Pinpoint the cell where the given text exists, returning its [X, Y] midpoint coordinate. 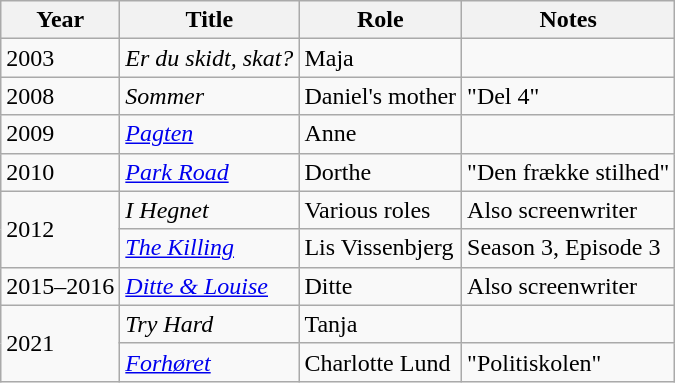
Anne [380, 134]
Various roles [380, 210]
"Politiskolen" [568, 362]
2012 [60, 229]
Forhøret [210, 362]
Dorthe [380, 172]
Title [210, 20]
Tanja [380, 324]
Season 3, Episode 3 [568, 248]
2015–2016 [60, 286]
2010 [60, 172]
2021 [60, 343]
I Hegnet [210, 210]
Daniel's mother [380, 96]
2008 [60, 96]
Ditte & Louise [210, 286]
Try Hard [210, 324]
"Del 4" [568, 96]
"Den frække stilhed" [568, 172]
Maja [380, 58]
The Killing [210, 248]
Role [380, 20]
2009 [60, 134]
Notes [568, 20]
Ditte [380, 286]
2003 [60, 58]
Pagten [210, 134]
Sommer [210, 96]
Park Road [210, 172]
Er du skidt, skat? [210, 58]
Lis Vissenbjerg [380, 248]
Charlotte Lund [380, 362]
Year [60, 20]
